From the cell containing the given text, extract its center point as [X, Y] coordinate. 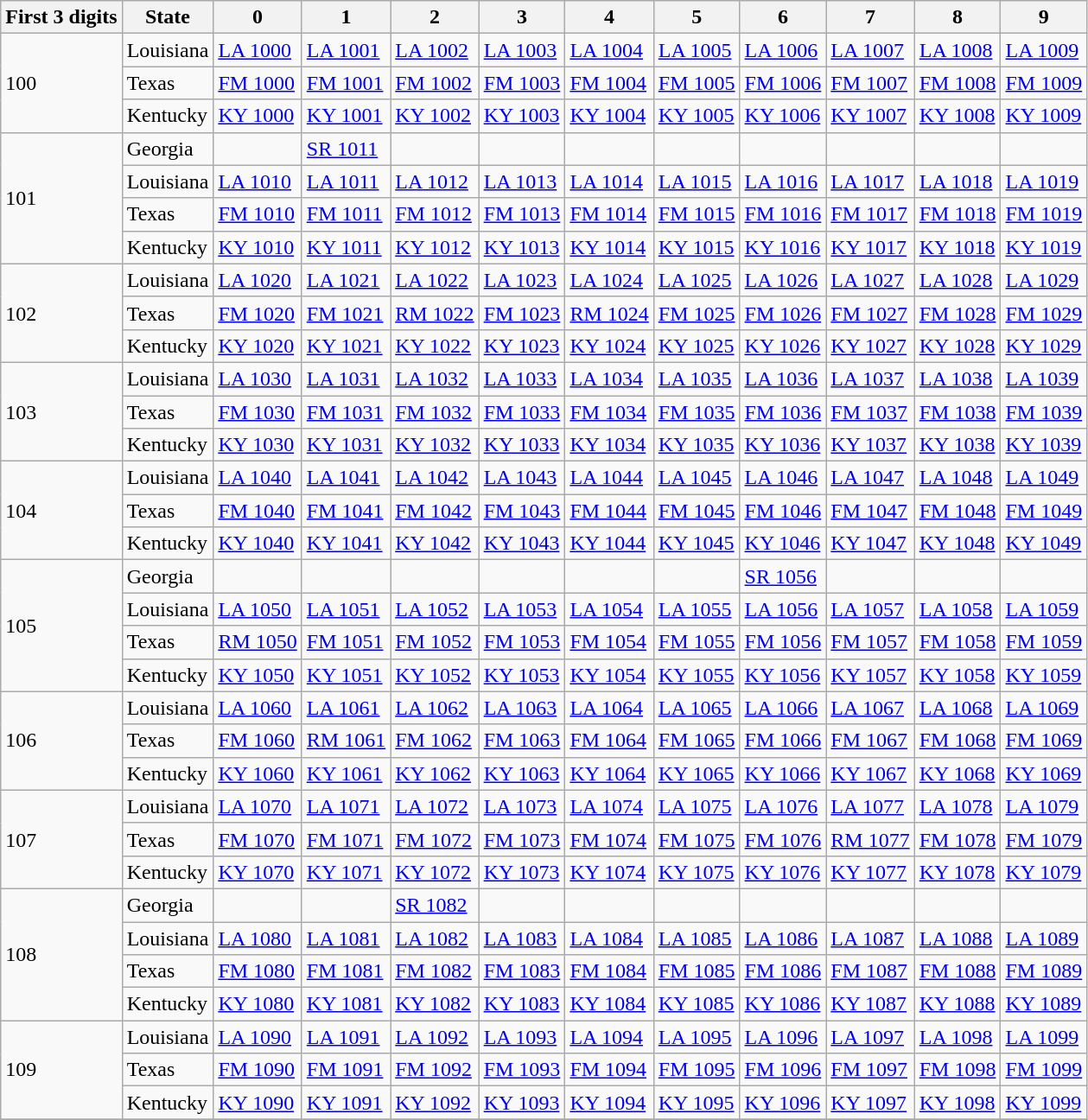
FM 1047 [870, 511]
KY 1086 [783, 1004]
KY 1039 [1044, 445]
LA 1076 [783, 806]
FM 1012 [435, 214]
LA 1028 [958, 280]
FM 1010 [258, 214]
KY 1051 [346, 675]
KY 1061 [346, 773]
FM 1074 [609, 839]
LA 1087 [870, 938]
FM 1069 [1044, 741]
100 [61, 83]
State [168, 17]
FM 1083 [522, 971]
KY 1094 [609, 1103]
FM 1093 [522, 1070]
KY 1008 [958, 116]
FM 1086 [783, 971]
KY 1084 [609, 1004]
LA 1096 [783, 1037]
LA 1082 [435, 938]
LA 1030 [258, 379]
KY 1033 [522, 445]
LA 1068 [958, 708]
LA 1080 [258, 938]
FM 1067 [870, 741]
LA 1023 [522, 280]
KY 1027 [870, 346]
LA 1066 [783, 708]
FM 1034 [609, 412]
LA 1094 [609, 1037]
KY 1029 [1044, 346]
LA 1098 [958, 1037]
KY 1050 [258, 675]
6 [783, 17]
3 [522, 17]
LA 1022 [435, 280]
FM 1033 [522, 412]
LA 1038 [958, 379]
KY 1012 [435, 247]
LA 1047 [870, 478]
KY 1004 [609, 116]
FM 1028 [958, 313]
FM 1038 [958, 412]
FM 1096 [783, 1070]
FM 1053 [522, 642]
KY 1087 [870, 1004]
SR 1056 [783, 576]
FM 1052 [435, 642]
KY 1049 [1044, 544]
LA 1070 [258, 806]
LA 1002 [435, 50]
KY 1072 [435, 872]
RM 1061 [346, 741]
LA 1033 [522, 379]
FM 1063 [522, 741]
KY 1067 [870, 773]
KY 1085 [697, 1004]
LA 1051 [346, 609]
FM 1090 [258, 1070]
KY 1090 [258, 1103]
FM 1029 [1044, 313]
KY 1071 [346, 872]
KY 1082 [435, 1004]
KY 1014 [609, 247]
LA 1063 [522, 708]
KY 1023 [522, 346]
4 [609, 17]
LA 1049 [1044, 478]
7 [870, 17]
FM 1064 [609, 741]
LA 1003 [522, 50]
FM 1044 [609, 511]
KY 1096 [783, 1103]
LA 1015 [697, 181]
LA 1069 [1044, 708]
KY 1065 [697, 773]
LA 1013 [522, 181]
LA 1010 [258, 181]
FM 1085 [697, 971]
KY 1044 [609, 544]
KY 1062 [435, 773]
FM 1003 [522, 83]
103 [61, 411]
FM 1099 [1044, 1070]
FM 1095 [697, 1070]
FM 1092 [435, 1070]
LA 1036 [783, 379]
101 [61, 198]
KY 1019 [1044, 247]
FM 1036 [783, 412]
LA 1020 [258, 280]
FM 1089 [1044, 971]
First 3 digits [61, 17]
KY 1013 [522, 247]
FM 1045 [697, 511]
LA 1000 [258, 50]
LA 1011 [346, 181]
LA 1044 [609, 478]
FM 1002 [435, 83]
FM 1031 [346, 412]
FM 1065 [697, 741]
KY 1091 [346, 1103]
KY 1035 [697, 445]
FM 1005 [697, 83]
FM 1032 [435, 412]
LA 1078 [958, 806]
SR 1011 [346, 149]
LA 1035 [697, 379]
LA 1083 [522, 938]
LA 1075 [697, 806]
FM 1098 [958, 1070]
RM 1077 [870, 839]
KY 1015 [697, 247]
FM 1059 [1044, 642]
SR 1082 [435, 905]
KY 1001 [346, 116]
LA 1091 [346, 1037]
LA 1025 [697, 280]
KY 1075 [697, 872]
KY 1043 [522, 544]
FM 1026 [783, 313]
KY 1000 [258, 116]
FM 1027 [870, 313]
LA 1016 [783, 181]
KY 1040 [258, 544]
LA 1034 [609, 379]
KY 1073 [522, 872]
LA 1024 [609, 280]
KY 1078 [958, 872]
FM 1079 [1044, 839]
FM 1017 [870, 214]
FM 1020 [258, 313]
LA 1093 [522, 1037]
FM 1015 [697, 214]
FM 1008 [958, 83]
KY 1030 [258, 445]
FM 1097 [870, 1070]
KY 1058 [958, 675]
LA 1058 [958, 609]
FM 1075 [697, 839]
LA 1017 [870, 181]
LA 1009 [1044, 50]
KY 1032 [435, 445]
FM 1087 [870, 971]
FM 1021 [346, 313]
KY 1081 [346, 1004]
LA 1008 [958, 50]
9 [1044, 17]
RM 1050 [258, 642]
FM 1048 [958, 511]
KY 1054 [609, 675]
FM 1081 [346, 971]
8 [958, 17]
LA 1050 [258, 609]
KY 1089 [1044, 1004]
KY 1009 [1044, 116]
FM 1056 [783, 642]
LA 1061 [346, 708]
FM 1025 [697, 313]
108 [61, 954]
FM 1000 [258, 83]
LA 1001 [346, 50]
LA 1027 [870, 280]
KY 1092 [435, 1103]
KY 1016 [783, 247]
FM 1082 [435, 971]
KY 1079 [1044, 872]
KY 1007 [870, 116]
FM 1006 [783, 83]
5 [697, 17]
KY 1056 [783, 675]
KY 1005 [697, 116]
FM 1080 [258, 971]
LA 1005 [697, 50]
KY 1041 [346, 544]
KY 1011 [346, 247]
104 [61, 511]
RM 1024 [609, 313]
LA 1064 [609, 708]
LA 1081 [346, 938]
KY 1052 [435, 675]
FM 1070 [258, 839]
FM 1009 [1044, 83]
109 [61, 1070]
FM 1084 [609, 971]
KY 1074 [609, 872]
KY 1070 [258, 872]
FM 1088 [958, 971]
LA 1012 [435, 181]
FM 1013 [522, 214]
FM 1049 [1044, 511]
FM 1019 [1044, 214]
FM 1051 [346, 642]
FM 1062 [435, 741]
106 [61, 741]
KY 1059 [1044, 675]
LA 1006 [783, 50]
LA 1004 [609, 50]
FM 1030 [258, 412]
FM 1014 [609, 214]
FM 1094 [609, 1070]
LA 1088 [958, 938]
105 [61, 626]
FM 1057 [870, 642]
KY 1031 [346, 445]
LA 1048 [958, 478]
KY 1018 [958, 247]
FM 1016 [783, 214]
107 [61, 839]
KY 1076 [783, 872]
FM 1076 [783, 839]
KY 1017 [870, 247]
FM 1018 [958, 214]
KY 1080 [258, 1004]
LA 1026 [783, 280]
KY 1097 [870, 1103]
KY 1045 [697, 544]
LA 1092 [435, 1037]
0 [258, 17]
KY 1095 [697, 1103]
2 [435, 17]
FM 1042 [435, 511]
RM 1022 [435, 313]
KY 1038 [958, 445]
LA 1072 [435, 806]
FM 1023 [522, 313]
LA 1043 [522, 478]
FM 1066 [783, 741]
KY 1083 [522, 1004]
KY 1077 [870, 872]
KY 1055 [697, 675]
KY 1060 [258, 773]
LA 1041 [346, 478]
LA 1019 [1044, 181]
LA 1095 [697, 1037]
KY 1057 [870, 675]
FM 1004 [609, 83]
LA 1071 [346, 806]
KY 1098 [958, 1103]
LA 1059 [1044, 609]
FM 1054 [609, 642]
KY 1024 [609, 346]
LA 1056 [783, 609]
KY 1036 [783, 445]
LA 1054 [609, 609]
LA 1067 [870, 708]
FM 1007 [870, 83]
LA 1042 [435, 478]
LA 1018 [958, 181]
FM 1073 [522, 839]
LA 1007 [870, 50]
FM 1091 [346, 1070]
FM 1055 [697, 642]
FM 1011 [346, 214]
LA 1037 [870, 379]
FM 1040 [258, 511]
LA 1057 [870, 609]
LA 1014 [609, 181]
FM 1060 [258, 741]
LA 1097 [870, 1037]
KY 1002 [435, 116]
LA 1077 [870, 806]
KY 1025 [697, 346]
LA 1046 [783, 478]
KY 1053 [522, 675]
LA 1060 [258, 708]
LA 1099 [1044, 1037]
KY 1046 [783, 544]
KY 1003 [522, 116]
FM 1041 [346, 511]
LA 1084 [609, 938]
KY 1042 [435, 544]
LA 1079 [1044, 806]
KY 1026 [783, 346]
LA 1029 [1044, 280]
FM 1078 [958, 839]
KY 1064 [609, 773]
KY 1006 [783, 116]
KY 1010 [258, 247]
KY 1068 [958, 773]
KY 1069 [1044, 773]
LA 1031 [346, 379]
LA 1086 [783, 938]
KY 1047 [870, 544]
FM 1035 [697, 412]
KY 1099 [1044, 1103]
LA 1074 [609, 806]
LA 1062 [435, 708]
LA 1089 [1044, 938]
1 [346, 17]
LA 1032 [435, 379]
KY 1093 [522, 1103]
KY 1066 [783, 773]
FM 1043 [522, 511]
FM 1072 [435, 839]
LA 1090 [258, 1037]
KY 1020 [258, 346]
FM 1058 [958, 642]
LA 1085 [697, 938]
LA 1055 [697, 609]
LA 1053 [522, 609]
FM 1046 [783, 511]
KY 1022 [435, 346]
FM 1071 [346, 839]
FM 1037 [870, 412]
FM 1039 [1044, 412]
KY 1028 [958, 346]
LA 1039 [1044, 379]
LA 1045 [697, 478]
KY 1048 [958, 544]
KY 1034 [609, 445]
KY 1088 [958, 1004]
LA 1040 [258, 478]
FM 1001 [346, 83]
LA 1021 [346, 280]
KY 1037 [870, 445]
LA 1073 [522, 806]
KY 1021 [346, 346]
LA 1065 [697, 708]
FM 1068 [958, 741]
KY 1063 [522, 773]
102 [61, 313]
LA 1052 [435, 609]
